Output the (x, y) coordinate of the center of the cell containing the given text.  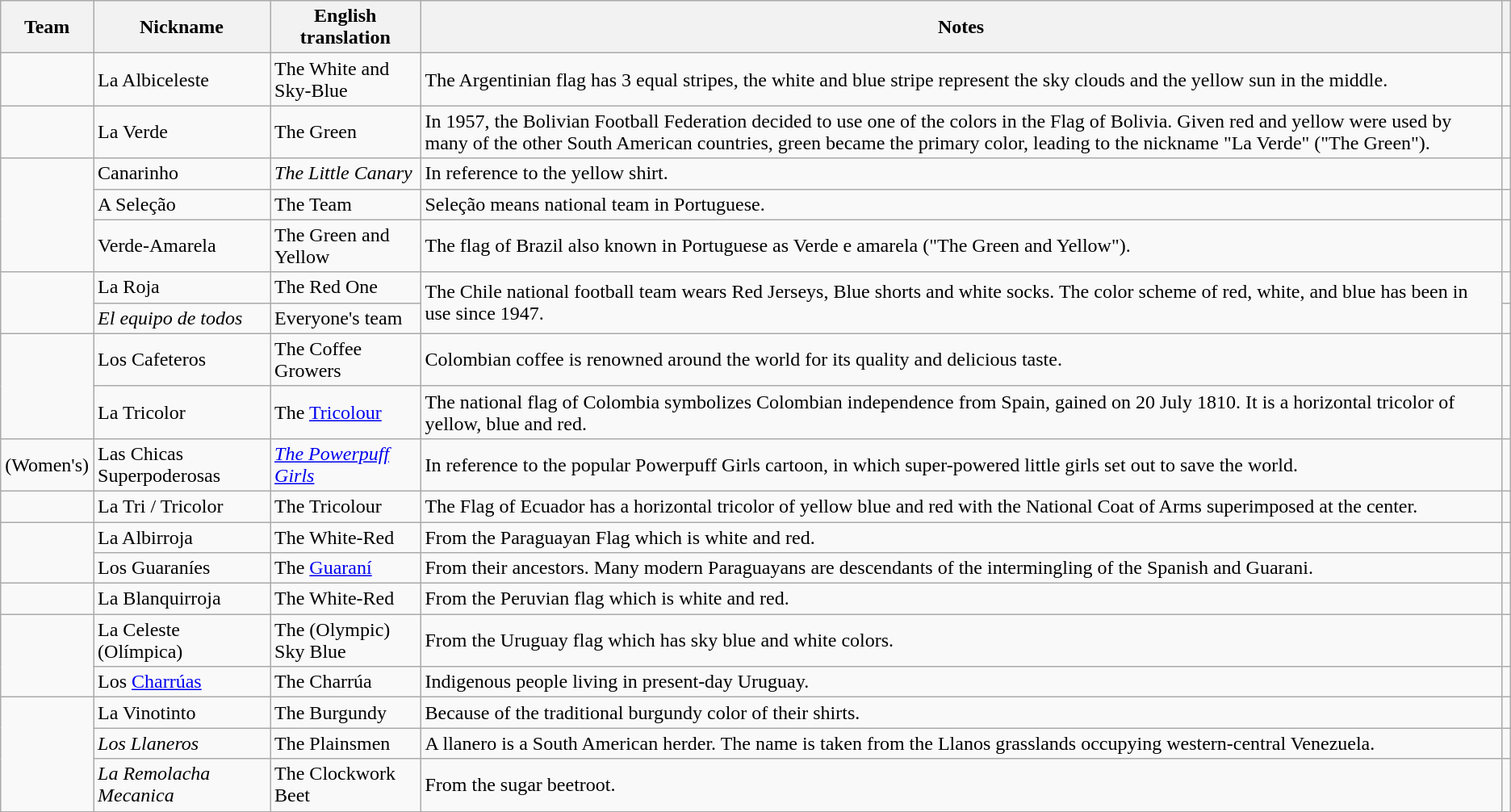
La Roja (182, 287)
Indigenous people living in present-day Uruguay. (961, 682)
The Clockwork Beet (345, 785)
La Tri / Tricolor (182, 506)
El equipo de todos (182, 318)
From their ancestors. Many modern Paraguayans are descendants of the intermingling of the Spanish and Guarani. (961, 568)
The Green and Yellow (345, 245)
The Guaraní (345, 568)
The Charrúa (345, 682)
La Albirroja (182, 537)
Because of the traditional burgundy color of their shirts. (961, 713)
Las Chicas Superpoderosas (182, 465)
The Argentinian flag has 3 equal stripes, the white and blue stripe represent the sky clouds and the yellow sun in the middle. (961, 79)
From the Peruvian flag which is white and red. (961, 599)
The (Olympic) Sky Blue (345, 641)
In reference to the yellow shirt. (961, 174)
English translation (345, 27)
The Burgundy (345, 713)
La Blanquirroja (182, 599)
La Albiceleste (182, 79)
The flag of Brazil also known in Portuguese as Verde e amarela ("The Green and Yellow"). (961, 245)
The Plainsmen (345, 743)
La Verde (182, 132)
From the sugar beetroot. (961, 785)
Everyone's team (345, 318)
The Chile national football team wears Red Jerseys, Blue shorts and white socks. The color scheme of red, white, and blue has been in use since 1947. (961, 303)
Verde-Amarela (182, 245)
The Team (345, 204)
(Women's) (47, 465)
Seleção means national team in Portuguese. (961, 204)
Los Cafeteros (182, 360)
The Red One (345, 287)
The Flag of Ecuador has a horizontal tricolor of yellow blue and red with the National Coat of Arms superimposed at the center. (961, 506)
Los Guaraníes (182, 568)
La Remolacha Mecanica (182, 785)
La Celeste (Olímpica) (182, 641)
Colombian coffee is renowned around the world for its quality and delicious taste. (961, 360)
The Green (345, 132)
Canarinho (182, 174)
From the Paraguayan Flag which is white and red. (961, 537)
La Vinotinto (182, 713)
Team (47, 27)
Notes (961, 27)
A llanero is a South American herder. The name is taken from the Llanos grasslands occupying western-central Venezuela. (961, 743)
Los Charrúas (182, 682)
The Little Canary (345, 174)
From the Uruguay flag which has sky blue and white colors. (961, 641)
A Seleção (182, 204)
La Tricolor (182, 412)
The Coffee Growers (345, 360)
The Powerpuff Girls (345, 465)
In reference to the popular Powerpuff Girls cartoon, in which super-powered little girls set out to save the world. (961, 465)
Nickname (182, 27)
Los Llaneros (182, 743)
The White and Sky-Blue (345, 79)
